Return (x, y) of the center of cell containing provided text 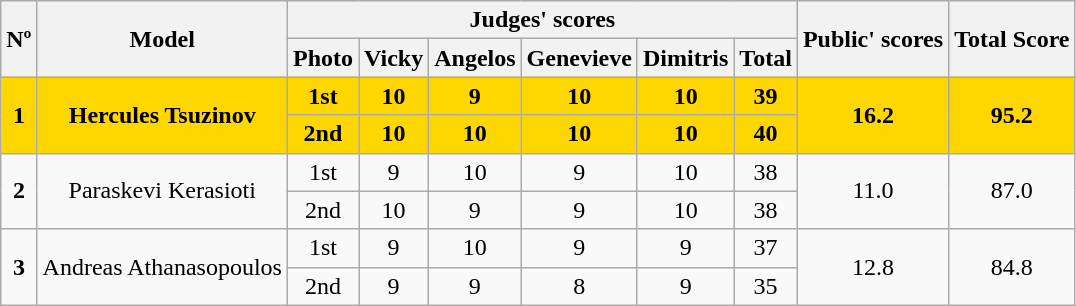
Hercules Tsuzinov (162, 115)
16.2 (872, 115)
12.8 (872, 267)
Paraskevi Kerasioti (162, 191)
Model (162, 39)
35 (766, 286)
Vicky (393, 58)
95.2 (1012, 115)
Angelos (475, 58)
40 (766, 134)
Nº (19, 39)
37 (766, 248)
87.0 (1012, 191)
Total Score (1012, 39)
Genevieve (579, 58)
1 (19, 115)
Total (766, 58)
Judges' scores (542, 20)
3 (19, 267)
8 (579, 286)
Andreas Athanasopoulos (162, 267)
84.8 (1012, 267)
Dimitris (685, 58)
Photo (322, 58)
2 (19, 191)
Public' scores (872, 39)
11.0 (872, 191)
39 (766, 96)
